Identify which cell holds the provided text, then report its (x, y) central coordinate. 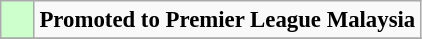
Promoted to Premier League Malaysia (227, 20)
